Extract the [x, y] coordinate from the center of the cell holding the provided text.  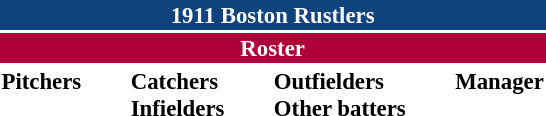
Roster [272, 48]
1911 Boston Rustlers [272, 15]
